Scan for the cell matching the given text and deliver its (x, y) coordinate at center. 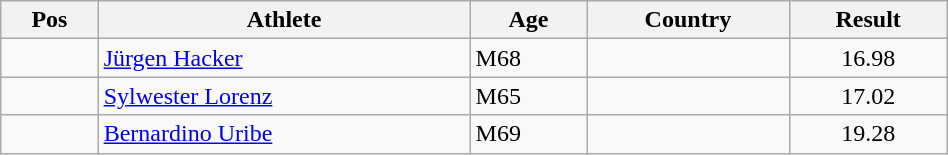
Pos (50, 20)
M65 (528, 96)
M68 (528, 58)
Result (868, 20)
Sylwester Lorenz (284, 96)
Jürgen Hacker (284, 58)
Country (688, 20)
Athlete (284, 20)
Bernardino Uribe (284, 134)
M69 (528, 134)
16.98 (868, 58)
17.02 (868, 96)
19.28 (868, 134)
Age (528, 20)
